From the cell containing the given text, extract its center point as (x, y) coordinate. 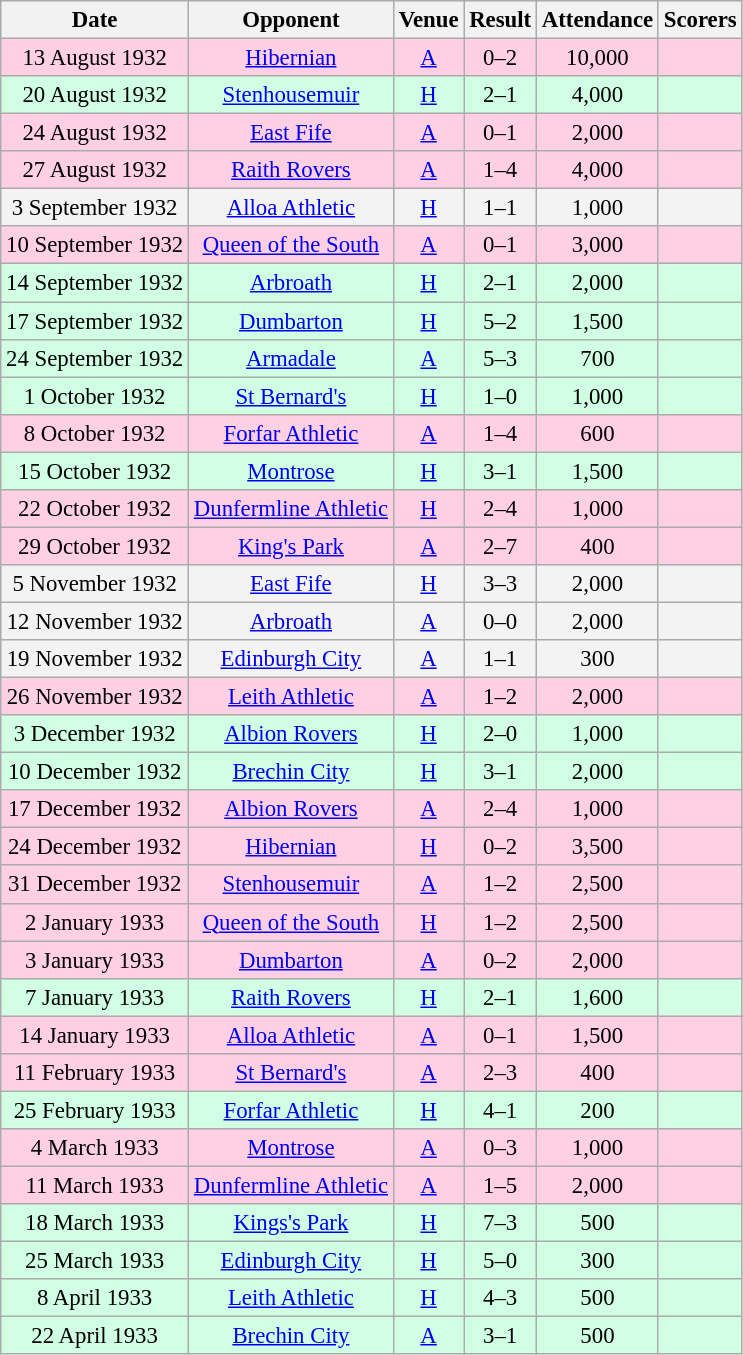
29 October 1932 (95, 546)
10 September 1932 (95, 245)
3 January 1933 (95, 960)
4 March 1933 (95, 1148)
31 December 1932 (95, 885)
24 December 1932 (95, 847)
8 April 1933 (95, 1298)
2–0 (500, 734)
3 September 1932 (95, 208)
Opponent (292, 20)
Armadale (292, 358)
4–1 (500, 1110)
King's Park (292, 546)
1–5 (500, 1185)
26 November 1932 (95, 697)
18 March 1933 (95, 1223)
11 February 1933 (95, 1073)
2 January 1933 (95, 922)
1,600 (597, 997)
22 October 1932 (95, 509)
2–3 (500, 1073)
17 December 1932 (95, 809)
17 September 1932 (95, 321)
2–7 (500, 546)
Scorers (700, 20)
Venue (428, 20)
5–0 (500, 1261)
24 September 1932 (95, 358)
19 November 1932 (95, 659)
13 August 1932 (95, 58)
1 October 1932 (95, 396)
12 November 1932 (95, 621)
700 (597, 358)
3,000 (597, 245)
Attendance (597, 20)
8 October 1932 (95, 433)
20 August 1932 (95, 95)
3,500 (597, 847)
10 December 1932 (95, 772)
5–2 (500, 321)
11 March 1933 (95, 1185)
15 October 1932 (95, 471)
3 December 1932 (95, 734)
7 January 1933 (95, 997)
25 February 1933 (95, 1110)
14 September 1932 (95, 283)
Date (95, 20)
5–3 (500, 358)
Kings's Park (292, 1223)
25 March 1933 (95, 1261)
3–3 (500, 584)
22 April 1933 (95, 1336)
27 August 1932 (95, 170)
600 (597, 433)
200 (597, 1110)
14 January 1933 (95, 1035)
7–3 (500, 1223)
0–3 (500, 1148)
24 August 1932 (95, 133)
5 November 1932 (95, 584)
4–3 (500, 1298)
10,000 (597, 58)
0–0 (500, 621)
Result (500, 20)
1–0 (500, 396)
